Identify which cell holds the provided text, then report its (x, y) central coordinate. 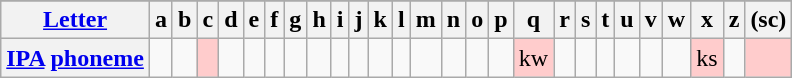
g (296, 20)
p (501, 20)
s (585, 20)
i (340, 20)
r (565, 20)
v (650, 20)
kw (533, 58)
q (533, 20)
o (478, 20)
e (254, 20)
h (319, 20)
w (676, 20)
Letter (76, 20)
a (160, 20)
d (231, 20)
f (274, 20)
b (184, 20)
IPA phoneme (76, 58)
z (734, 20)
ks (707, 58)
c (208, 20)
j (358, 20)
n (453, 20)
(sc) (768, 20)
m (426, 20)
k (380, 20)
t (606, 20)
u (627, 20)
x (707, 20)
l (402, 20)
